Find where the given text appears and provide that cell's center as [x, y] coordinate. 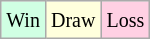
Loss [126, 20]
Draw [72, 20]
Win [24, 20]
